Scan for the cell matching the given text and deliver its (x, y) coordinate at center. 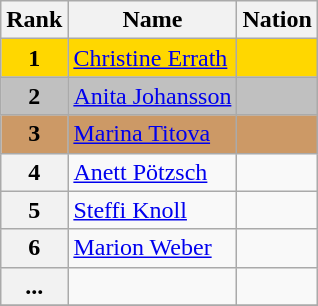
5 (34, 210)
4 (34, 172)
6 (34, 248)
Marion Weber (152, 248)
3 (34, 134)
Rank (34, 20)
Anett Pötzsch (152, 172)
2 (34, 96)
Christine Errath (152, 58)
Anita Johansson (152, 96)
Marina Titova (152, 134)
Name (152, 20)
... (34, 286)
1 (34, 58)
Nation (277, 20)
Steffi Knoll (152, 210)
